Find where the given text appears and provide that cell's center as [x, y] coordinate. 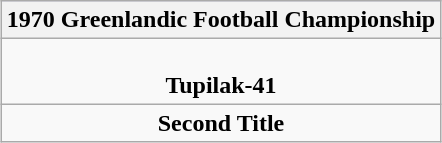
1970 Greenlandic Football Championship [220, 20]
Tupilak-41 [220, 72]
Second Title [220, 123]
